Scan for the cell matching the given text and deliver its (x, y) coordinate at center. 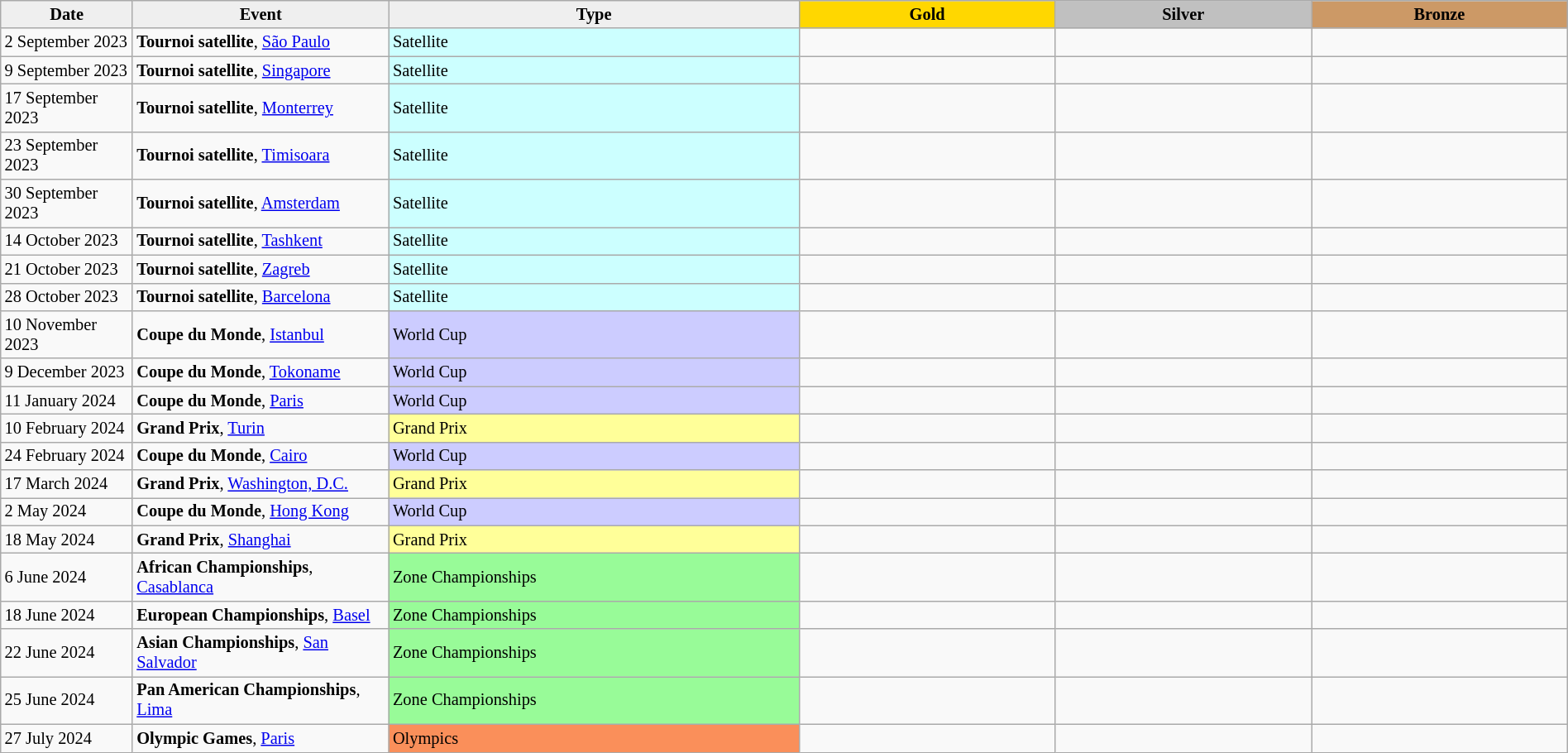
Tournoi satellite, Barcelona (261, 297)
Coupe du Monde, Istanbul (261, 334)
22 June 2024 (67, 653)
African Championships, Casablanca (261, 577)
European Championships, Basel (261, 615)
17 March 2024 (67, 484)
Asian Championships, San Salvador (261, 653)
23 September 2023 (67, 156)
18 May 2024 (67, 540)
Tournoi satellite, Amsterdam (261, 204)
Gold (927, 14)
9 September 2023 (67, 70)
Tournoi satellite, Zagreb (261, 269)
30 September 2023 (67, 204)
18 June 2024 (67, 615)
Grand Prix, Washington, D.C. (261, 484)
Olympic Games, Paris (261, 738)
21 October 2023 (67, 269)
2 May 2024 (67, 511)
Olympics (594, 738)
2 September 2023 (67, 42)
28 October 2023 (67, 297)
Silver (1183, 14)
Coupe du Monde, Hong Kong (261, 511)
Tournoi satellite, Singapore (261, 70)
Coupe du Monde, Cairo (261, 456)
Grand Prix, Shanghai (261, 540)
10 February 2024 (67, 428)
Event (261, 14)
6 June 2024 (67, 577)
Pan American Championships, Lima (261, 700)
Coupe du Monde, Paris (261, 400)
17 September 2023 (67, 108)
11 January 2024 (67, 400)
9 December 2023 (67, 372)
Tournoi satellite, Tashkent (261, 241)
Type (594, 14)
Bronze (1440, 14)
Tournoi satellite, São Paulo (261, 42)
25 June 2024 (67, 700)
Tournoi satellite, Monterrey (261, 108)
10 November 2023 (67, 334)
24 February 2024 (67, 456)
Coupe du Monde, Tokoname (261, 372)
27 July 2024 (67, 738)
Tournoi satellite, Timisoara (261, 156)
Date (67, 14)
Grand Prix, Turin (261, 428)
14 October 2023 (67, 241)
